Detect which cell encompasses the target text, then output its (X, Y) center coordinate. 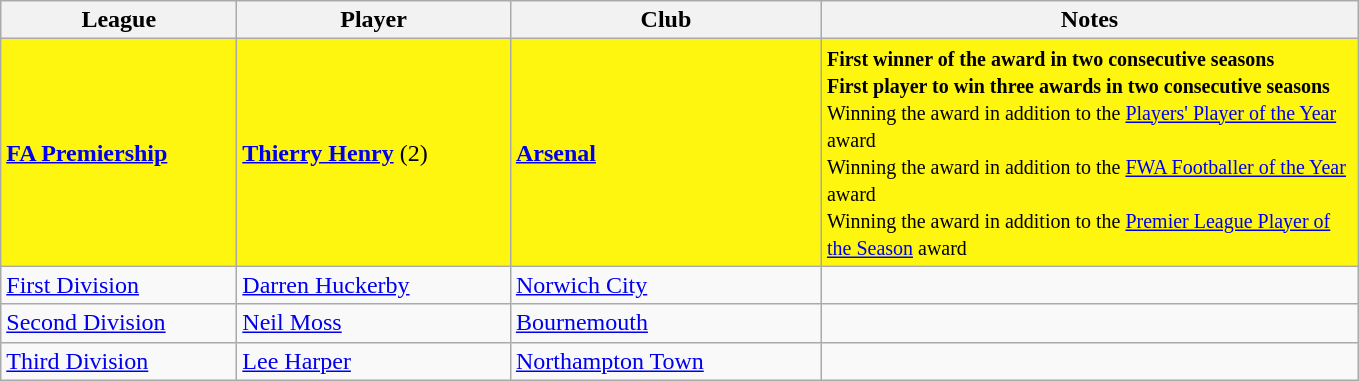
Bournemouth (666, 323)
FA Premiership (119, 152)
Thierry Henry (2) (374, 152)
Third Division (119, 361)
Second Division (119, 323)
Arsenal (666, 152)
Northampton Town (666, 361)
Lee Harper (374, 361)
Norwich City (666, 285)
First Division (119, 285)
Club (666, 20)
Darren Huckerby (374, 285)
Neil Moss (374, 323)
Player (374, 20)
Notes (1089, 20)
League (119, 20)
